For the text-containing cell, return its midpoint in (x, y) coordinate format. 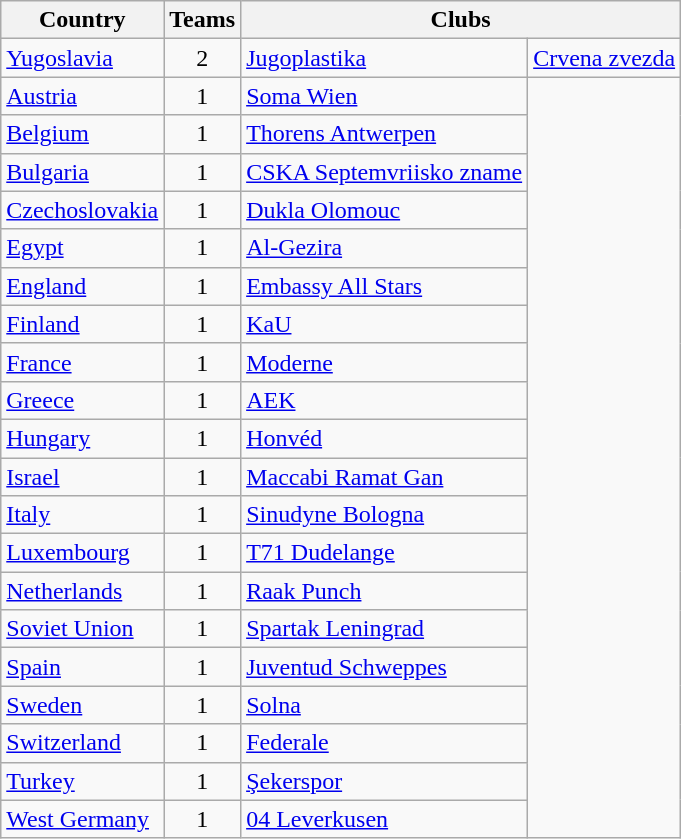
Solna (384, 705)
Embassy All Stars (384, 286)
Luxembourg (82, 553)
Hungary (82, 438)
Switzerland (82, 743)
Yugoslavia (82, 58)
Sinudyne Bologna (384, 515)
KaU (384, 324)
Thorens Antwerpen (384, 134)
T71 Dudelange (384, 553)
Şekerspor (384, 781)
Belgium (82, 134)
Country (82, 20)
Soma Wien (384, 96)
Egypt (82, 248)
Turkey (82, 781)
Soviet Union (82, 629)
2 (202, 58)
Moderne (384, 362)
CSKA Septemvriisko zname (384, 172)
Netherlands (82, 591)
Raak Punch (384, 591)
Jugoplastika (384, 58)
France (82, 362)
Greece (82, 400)
04 Leverkusen (384, 819)
England (82, 286)
Teams (202, 20)
Bulgaria (82, 172)
Juventud Schweppes (384, 667)
Finland (82, 324)
Spain (82, 667)
Dukla Olomouc (384, 210)
West Germany (82, 819)
Federale (384, 743)
Maccabi Ramat Gan (384, 477)
AEK (384, 400)
Al-Gezira (384, 248)
Honvéd (384, 438)
Spartak Leningrad (384, 629)
Crvena zvezda (604, 58)
Czechoslovakia (82, 210)
Austria (82, 96)
Israel (82, 477)
Italy (82, 515)
Sweden (82, 705)
Clubs (461, 20)
